For the text-containing cell, return its midpoint in (X, Y) coordinate format. 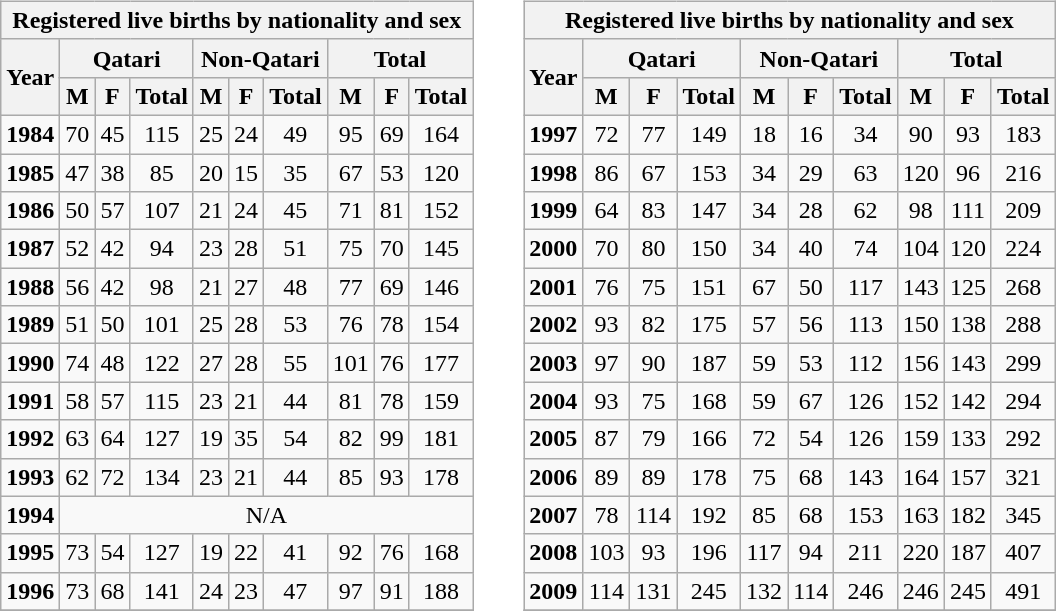
1993 (30, 477)
321 (1023, 477)
146 (441, 287)
104 (920, 249)
220 (920, 553)
183 (1023, 134)
145 (441, 249)
149 (709, 134)
216 (1023, 173)
99 (392, 439)
112 (866, 363)
2009 (554, 591)
1985 (30, 173)
1995 (30, 553)
181 (441, 439)
2005 (554, 439)
1988 (30, 287)
40 (811, 249)
2008 (554, 553)
1999 (554, 211)
211 (866, 553)
182 (968, 515)
N/A (266, 515)
163 (920, 515)
288 (1023, 325)
58 (78, 401)
188 (441, 591)
1991 (30, 401)
1994 (30, 515)
491 (1023, 591)
1998 (554, 173)
16 (811, 134)
299 (1023, 363)
71 (350, 211)
1986 (30, 211)
175 (709, 325)
92 (350, 553)
131 (654, 591)
1992 (30, 439)
157 (968, 477)
79 (654, 439)
196 (709, 553)
80 (654, 249)
292 (1023, 439)
95 (350, 134)
41 (296, 553)
113 (866, 325)
154 (441, 325)
15 (246, 173)
345 (1023, 515)
55 (296, 363)
2000 (554, 249)
83 (654, 211)
151 (709, 287)
1990 (30, 363)
177 (441, 363)
125 (968, 287)
2006 (554, 477)
192 (709, 515)
2004 (554, 401)
156 (920, 363)
209 (1023, 211)
107 (162, 211)
2007 (554, 515)
1984 (30, 134)
52 (78, 249)
138 (968, 325)
87 (606, 439)
111 (968, 211)
1989 (30, 325)
2001 (554, 287)
166 (709, 439)
38 (112, 173)
2003 (554, 363)
96 (968, 173)
103 (606, 553)
147 (709, 211)
294 (1023, 401)
141 (162, 591)
133 (968, 439)
1997 (554, 134)
1987 (30, 249)
407 (1023, 553)
91 (392, 591)
22 (246, 553)
49 (296, 134)
142 (968, 401)
122 (162, 363)
18 (764, 134)
86 (606, 173)
20 (210, 173)
1996 (30, 591)
134 (162, 477)
29 (811, 173)
2002 (554, 325)
132 (764, 591)
268 (1023, 287)
224 (1023, 249)
